Search for the cell housing the specified text and yield its [X, Y] center coordinate. 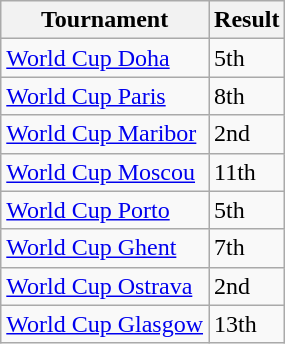
World Cup Ostrava [105, 286]
World Cup Ghent [105, 248]
World Cup Paris [105, 96]
World Cup Porto [105, 210]
World Cup Doha [105, 58]
13th [247, 324]
Tournament [105, 20]
7th [247, 248]
World Cup Maribor [105, 134]
11th [247, 172]
8th [247, 96]
Result [247, 20]
World Cup Moscou [105, 172]
World Cup Glasgow [105, 324]
